Return the (x, y) coordinate for the center point of the cell that contains the specified text.  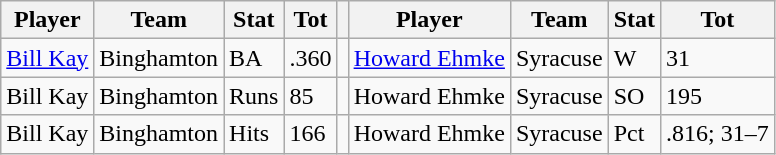
195 (718, 96)
Hits (254, 134)
Runs (254, 96)
SO (634, 96)
85 (310, 96)
Pct (634, 134)
.816; 31–7 (718, 134)
166 (310, 134)
.360 (310, 58)
W (634, 58)
31 (718, 58)
BA (254, 58)
